Pinpoint the cell where the given text exists, returning its [X, Y] midpoint coordinate. 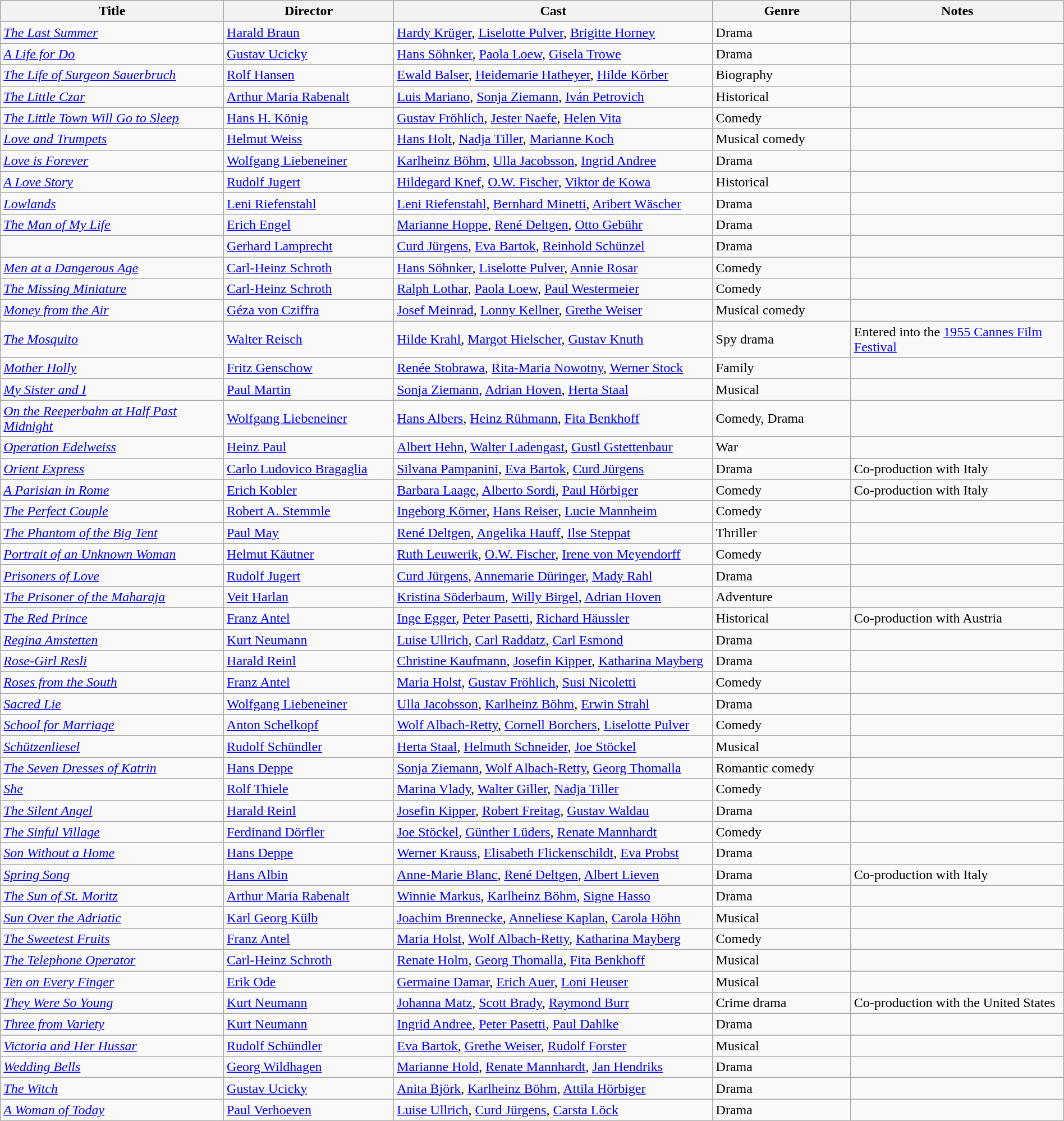
Hans Albin [309, 875]
Wedding Bells [112, 1067]
Helmut Käutner [309, 554]
A Love Story [112, 182]
Gerhard Lamprecht [309, 246]
Hans H. König [309, 118]
Romantic comedy [782, 768]
Ten on Every Finger [112, 982]
Lowlands [112, 203]
Maria Holst, Wolf Albach-Retty, Katharina Mayberg [553, 939]
Marianne Hoppe, René Deltgen, Otto Gebühr [553, 225]
Winnie Markus, Karlheinz Böhm, Signe Hasso [553, 896]
The Missing Miniature [112, 289]
A Parisian in Rome [112, 490]
Ruth Leuwerik, O.W. Fischer, Irene von Meyendorff [553, 554]
Schützenliesel [112, 747]
Ingrid Andree, Peter Pasetti, Paul Dahlke [553, 1024]
The Witch [112, 1088]
Money from the Air [112, 310]
Karlheinz Böhm, Ulla Jacobsson, Ingrid Andree [553, 161]
Fritz Genschow [309, 368]
Géza von Cziffra [309, 310]
Operation Edelweiss [112, 447]
The Sweetest Fruits [112, 939]
Mother Holly [112, 368]
Carlo Ludovico Bragaglia [309, 469]
Leni Riefenstahl, Bernhard Minetti, Aribert Wäscher [553, 203]
Anton Schelkopf [309, 725]
Rose-Girl Resli [112, 661]
Erich Engel [309, 225]
Curd Jürgens, Eva Bartok, Reinhold Schünzel [553, 246]
Sonja Ziemann, Wolf Albach-Retty, Georg Thomalla [553, 768]
Joe Stöckel, Günther Lüders, Renate Mannhardt [553, 832]
On the Reeperbahn at Half Past Midnight [112, 419]
The Mosquito [112, 339]
A Life for Do [112, 54]
Herta Staal, Helmuth Schneider, Joe Stöckel [553, 747]
Walter Reisch [309, 339]
Marina Vlady, Walter Giller, Nadja Tiller [553, 789]
Comedy, Drama [782, 419]
The Little Czar [112, 97]
Werner Krauss, Elisabeth Flickenschildt, Eva Probst [553, 853]
Barbara Laage, Alberto Sordi, Paul Hörbiger [553, 490]
Hardy Krüger, Liselotte Pulver, Brigitte Horney [553, 33]
Genre [782, 11]
Paul Verhoeven [309, 1110]
Hildegard Knef, O.W. Fischer, Viktor de Kowa [553, 182]
Title [112, 11]
Josef Meinrad, Lonny Kellner, Grethe Weiser [553, 310]
Portrait of an Unknown Woman [112, 554]
Kristina Söderbaum, Willy Birgel, Adrian Hoven [553, 597]
Director [309, 11]
Luise Ullrich, Carl Raddatz, Carl Esmond [553, 639]
The Sinful Village [112, 832]
War [782, 447]
Love is Forever [112, 161]
Anita Björk, Karlheinz Böhm, Attila Hörbiger [553, 1088]
My Sister and I [112, 390]
Karl Georg Külb [309, 917]
Eva Bartok, Grethe Weiser, Rudolf Forster [553, 1046]
The Silent Angel [112, 811]
The Phantom of the Big Tent [112, 533]
Co-production with the United States [957, 1003]
Luis Mariano, Sonja Ziemann, Iván Petrovich [553, 97]
Marianne Hold, Renate Mannhardt, Jan Hendriks [553, 1067]
Ferdinand Dörfler [309, 832]
Renate Holm, Georg Thomalla, Fita Benkhoff [553, 960]
Co-production with Austria [957, 618]
Georg Wildhagen [309, 1067]
Love and Trumpets [112, 139]
Hans Albers, Heinz Rühmann, Fita Benkhoff [553, 419]
Entered into the 1955 Cannes Film Festival [957, 339]
Sacred Lie [112, 704]
Christine Kaufmann, Josefin Kipper, Katharina Mayberg [553, 661]
Ralph Lothar, Paola Loew, Paul Westermeier [553, 289]
Ingeborg Körner, Hans Reiser, Lucie Mannheim [553, 511]
Hans Söhnker, Paola Loew, Gisela Trowe [553, 54]
Curd Jürgens, Annemarie Düringer, Mady Rahl [553, 575]
Hans Söhnker, Liselotte Pulver, Annie Rosar [553, 268]
Germaine Damar, Erich Auer, Loni Heuser [553, 982]
Wolf Albach-Retty, Cornell Borchers, Liselotte Pulver [553, 725]
Notes [957, 11]
Rolf Hansen [309, 75]
Crime drama [782, 1003]
Orient Express [112, 469]
Gustav Fröhlich, Jester Naefe, Helen Vita [553, 118]
Luise Ullrich, Curd Jürgens, Carsta Löck [553, 1110]
Three from Variety [112, 1024]
Heinz Paul [309, 447]
Adventure [782, 597]
A Woman of Today [112, 1110]
Joachim Brennecke, Anneliese Kaplan, Carola Höhn [553, 917]
The Perfect Couple [112, 511]
Spring Song [112, 875]
The Man of My Life [112, 225]
Prisoners of Love [112, 575]
Veit Harlan [309, 597]
Anne-Marie Blanc, René Deltgen, Albert Lieven [553, 875]
Spy drama [782, 339]
Cast [553, 11]
Men at a Dangerous Age [112, 268]
Hans Holt, Nadja Tiller, Marianne Koch [553, 139]
Victoria and Her Hussar [112, 1046]
The Seven Dresses of Katrin [112, 768]
Robert A. Stemmle [309, 511]
The Prisoner of the Maharaja [112, 597]
School for Marriage [112, 725]
Harald Braun [309, 33]
Rolf Thiele [309, 789]
Regina Amstetten [112, 639]
Erich Kobler [309, 490]
Roses from the South [112, 683]
Inge Egger, Peter Pasetti, Richard Häussler [553, 618]
Erik Ode [309, 982]
Hilde Krahl, Margot Hielscher, Gustav Knuth [553, 339]
Ulla Jacobsson, Karlheinz Böhm, Erwin Strahl [553, 704]
Maria Holst, Gustav Fröhlich, Susi Nicoletti [553, 683]
Silvana Pampanini, Eva Bartok, Curd Jürgens [553, 469]
The Sun of St. Moritz [112, 896]
Josefin Kipper, Robert Freitag, Gustav Waldau [553, 811]
They Were So Young [112, 1003]
Sun Over the Adriatic [112, 917]
Sonja Ziemann, Adrian Hoven, Herta Staal [553, 390]
Thriller [782, 533]
Son Without a Home [112, 853]
The Life of Surgeon Sauerbruch [112, 75]
She [112, 789]
Ewald Balser, Heidemarie Hatheyer, Hilde Körber [553, 75]
The Red Prince [112, 618]
The Little Town Will Go to Sleep [112, 118]
Paul May [309, 533]
Family [782, 368]
Johanna Matz, Scott Brady, Raymond Burr [553, 1003]
The Telephone Operator [112, 960]
René Deltgen, Angelika Hauff, Ilse Steppat [553, 533]
Helmut Weiss [309, 139]
Biography [782, 75]
Leni Riefenstahl [309, 203]
Albert Hehn, Walter Ladengast, Gustl Gstettenbaur [553, 447]
Paul Martin [309, 390]
The Last Summer [112, 33]
Renée Stobrawa, Rita-Maria Nowotny, Werner Stock [553, 368]
